From the cell containing the given text, extract its center point as (X, Y) coordinate. 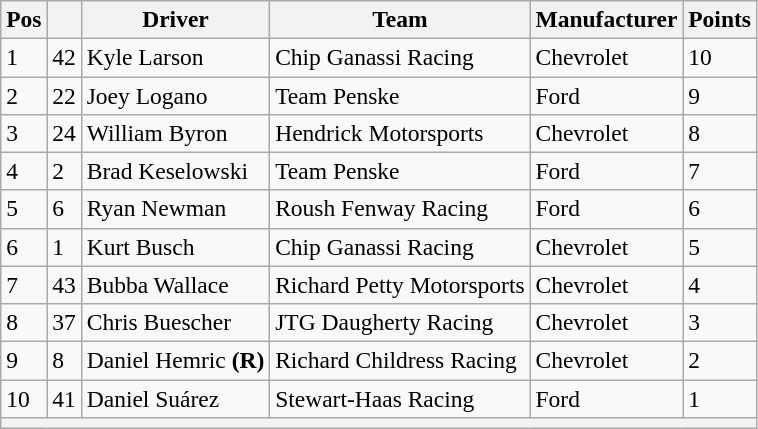
43 (64, 285)
37 (64, 322)
Joey Logano (175, 95)
Ryan Newman (175, 209)
41 (64, 398)
22 (64, 95)
Manufacturer (606, 19)
Stewart-Haas Racing (400, 398)
Driver (175, 19)
Bubba Wallace (175, 285)
Chris Buescher (175, 322)
Kurt Busch (175, 247)
Richard Petty Motorsports (400, 285)
Team (400, 19)
Daniel Suárez (175, 398)
Pos (24, 19)
JTG Daugherty Racing (400, 322)
24 (64, 133)
Roush Fenway Racing (400, 209)
Daniel Hemric (R) (175, 360)
Brad Keselowski (175, 171)
42 (64, 57)
Kyle Larson (175, 57)
William Byron (175, 133)
Hendrick Motorsports (400, 133)
Points (720, 19)
Richard Childress Racing (400, 360)
